From the cell containing the given text, extract its center point as [x, y] coordinate. 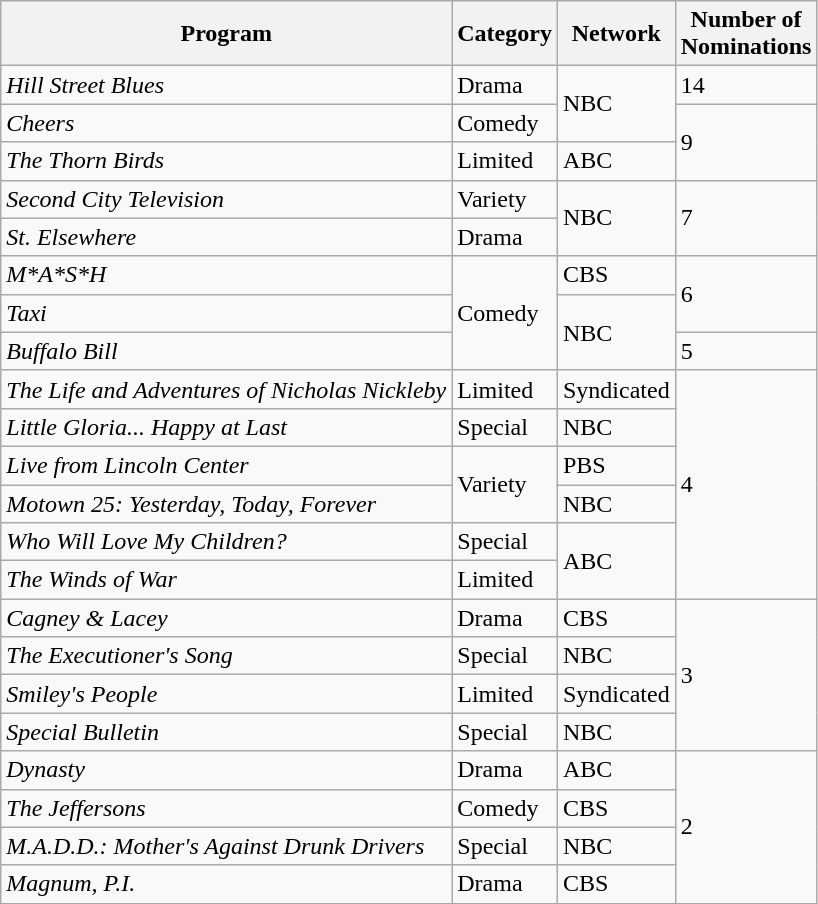
4 [746, 484]
Buffalo Bill [226, 351]
Hill Street Blues [226, 85]
St. Elsewhere [226, 237]
5 [746, 351]
Cagney & Lacey [226, 618]
The Jeffersons [226, 808]
14 [746, 85]
6 [746, 294]
Network [616, 34]
The Executioner's Song [226, 656]
M.A.D.D.: Mother's Against Drunk Drivers [226, 846]
The Life and Adventures of Nicholas Nickleby [226, 389]
Second City Television [226, 199]
Program [226, 34]
The Winds of War [226, 580]
PBS [616, 465]
Who Will Love My Children? [226, 542]
7 [746, 218]
9 [746, 142]
Cheers [226, 123]
2 [746, 827]
M*A*S*H [226, 275]
Taxi [226, 313]
The Thorn Birds [226, 161]
Live from Lincoln Center [226, 465]
Number ofNominations [746, 34]
Magnum, P.I. [226, 884]
3 [746, 675]
Category [505, 34]
Dynasty [226, 770]
Little Gloria... Happy at Last [226, 427]
Special Bulletin [226, 732]
Motown 25: Yesterday, Today, Forever [226, 503]
Smiley's People [226, 694]
